Output the (x, y) coordinate of the center of the cell containing the given text.  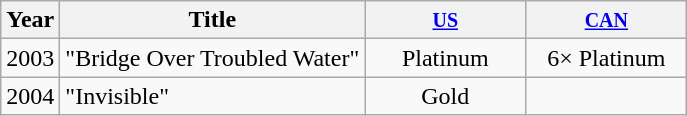
6× Platinum (606, 58)
CAN (606, 20)
Gold (446, 96)
Platinum (446, 58)
2004 (30, 96)
Title (212, 20)
"Invisible" (212, 96)
2003 (30, 58)
US (446, 20)
Year (30, 20)
"Bridge Over Troubled Water" (212, 58)
